Pinpoint the cell where the given text exists, returning its (x, y) midpoint coordinate. 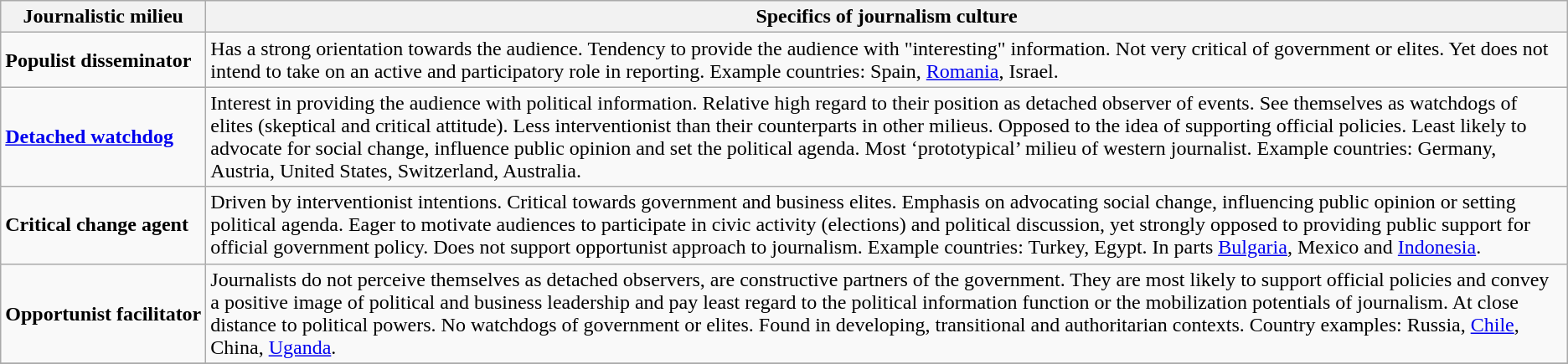
Specifics of journalism culture (886, 17)
Critical change agent (104, 225)
Detached watchdog (104, 137)
Journalistic milieu (104, 17)
Opportunist facilitator (104, 313)
Populist disseminator (104, 60)
